Output the (X, Y) coordinate of the center of the cell containing the given text.  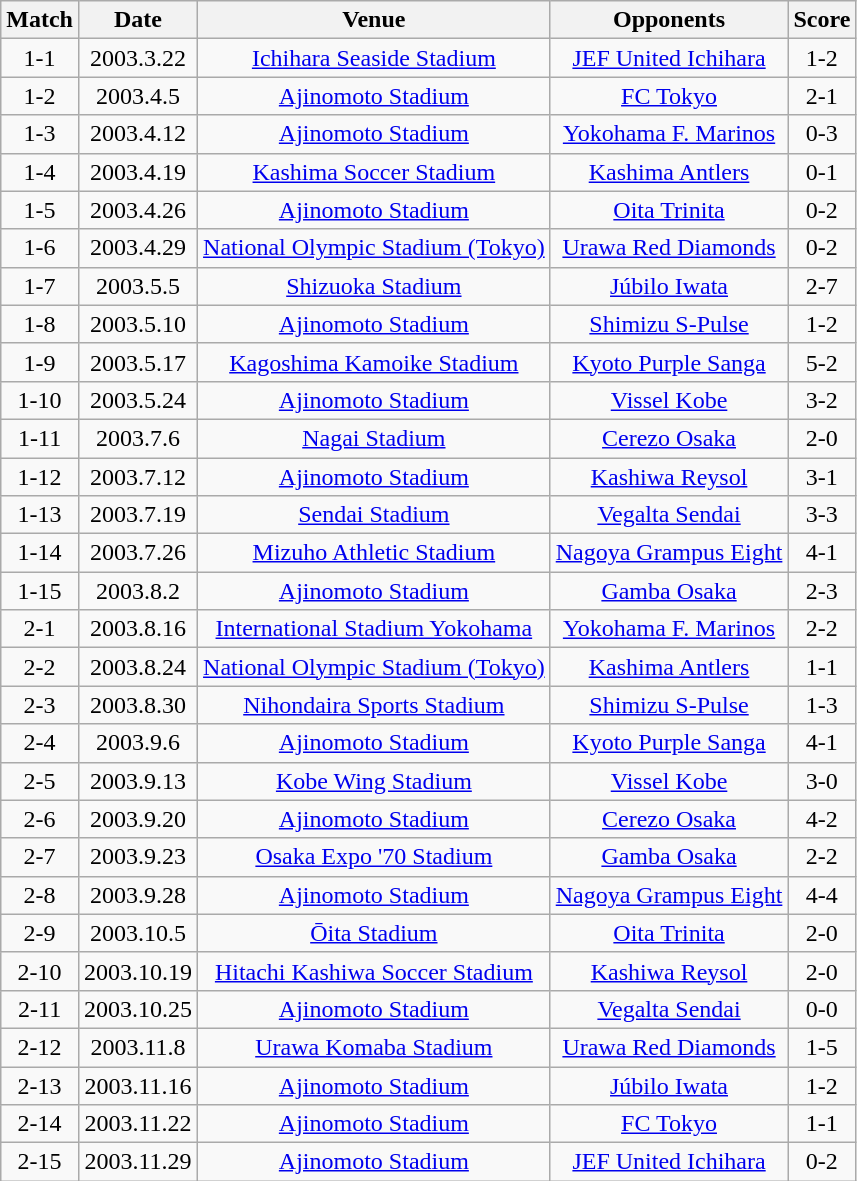
Kashima Soccer Stadium (374, 172)
2003.4.12 (138, 134)
4-4 (822, 895)
2003.8.16 (138, 629)
1-8 (40, 324)
2003.4.26 (138, 210)
1-9 (40, 362)
Mizuho Athletic Stadium (374, 553)
Venue (374, 20)
1-12 (40, 477)
Nagai Stadium (374, 438)
3-0 (822, 781)
2-10 (40, 971)
2003.4.29 (138, 248)
0-0 (822, 1009)
Kagoshima Kamoike Stadium (374, 362)
1-14 (40, 553)
2003.10.25 (138, 1009)
0-1 (822, 172)
2-11 (40, 1009)
2003.9.20 (138, 819)
2-4 (40, 743)
2-14 (40, 1124)
Osaka Expo '70 Stadium (374, 857)
2003.9.13 (138, 781)
Kobe Wing Stadium (374, 781)
3-1 (822, 477)
2003.11.22 (138, 1124)
4-2 (822, 819)
Nihondaira Sports Stadium (374, 705)
0-3 (822, 134)
2003.5.24 (138, 400)
3-2 (822, 400)
Sendai Stadium (374, 515)
2003.9.6 (138, 743)
2003.8.30 (138, 705)
Shizuoka Stadium (374, 286)
2003.10.19 (138, 971)
2003.5.17 (138, 362)
1-15 (40, 591)
International Stadium Yokohama (374, 629)
2-8 (40, 895)
2003.7.19 (138, 515)
2003.7.26 (138, 553)
2003.8.24 (138, 667)
1-11 (40, 438)
2003.8.2 (138, 591)
Hitachi Kashiwa Soccer Stadium (374, 971)
Opponents (669, 20)
2-9 (40, 933)
2003.11.29 (138, 1162)
1-13 (40, 515)
Ichihara Seaside Stadium (374, 58)
2-6 (40, 819)
2-5 (40, 781)
2003.9.23 (138, 857)
5-2 (822, 362)
2003.7.6 (138, 438)
2003.9.28 (138, 895)
2003.11.16 (138, 1085)
Match (40, 20)
1-7 (40, 286)
2003.4.19 (138, 172)
2003.11.8 (138, 1047)
Score (822, 20)
Ōita Stadium (374, 933)
3-3 (822, 515)
2003.3.22 (138, 58)
2003.10.5 (138, 933)
2-15 (40, 1162)
1-6 (40, 248)
Date (138, 20)
Urawa Komaba Stadium (374, 1047)
2-12 (40, 1047)
2003.7.12 (138, 477)
1-4 (40, 172)
1-10 (40, 400)
2003.5.10 (138, 324)
2003.4.5 (138, 96)
2003.5.5 (138, 286)
2-13 (40, 1085)
